Find where the given text appears and provide that cell's center as (X, Y) coordinate. 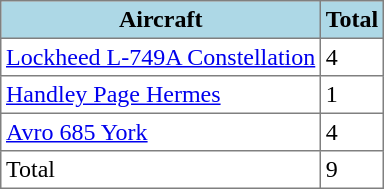
1 (352, 95)
Aircraft (161, 20)
Avro 685 York (161, 132)
Lockheed L-749A Constellation (161, 57)
9 (352, 170)
Handley Page Hermes (161, 95)
